Determine the [x, y] coordinate at the center of the cell enclosing the given text.  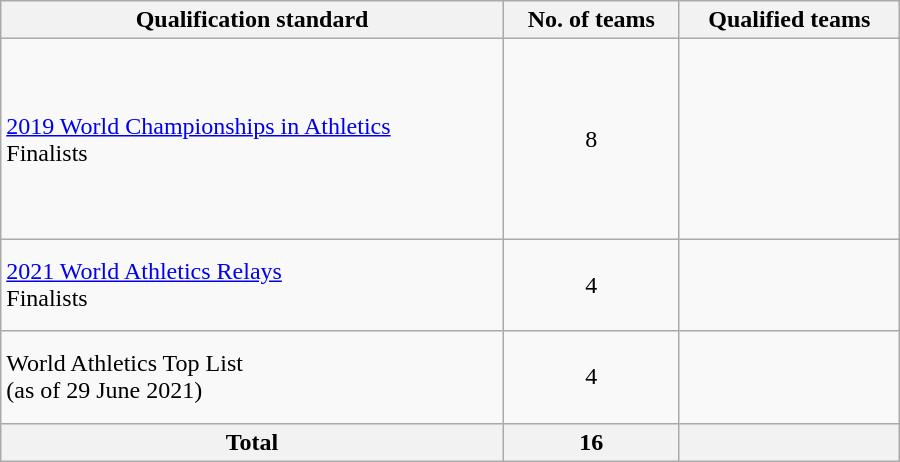
Total [252, 442]
Qualified teams [789, 20]
8 [591, 139]
16 [591, 442]
2019 World Championships in AthleticsFinalists [252, 139]
No. of teams [591, 20]
2021 World Athletics RelaysFinalists [252, 285]
World Athletics Top List(as of 29 June 2021) [252, 377]
Qualification standard [252, 20]
